Output the (X, Y) coordinate of the center of the cell containing the given text.  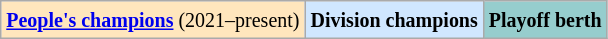
People's champions (2021–present) (153, 20)
Playoff berth (545, 20)
Division champions (394, 20)
